Find where the given text appears and provide that cell's center as (X, Y) coordinate. 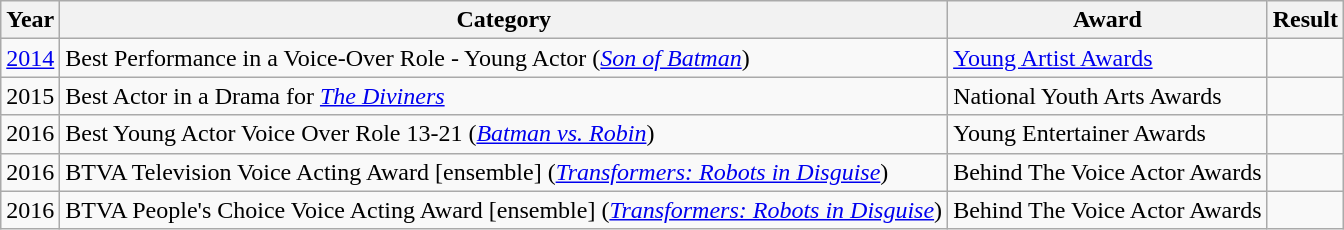
2015 (30, 96)
BTVA Television Voice Acting Award [ensemble] (Transformers: Robots in Disguise) (504, 172)
Best Performance in a Voice-Over Role - Young Actor (Son of Batman) (504, 58)
Award (1108, 20)
National Youth Arts Awards (1108, 96)
Young Entertainer Awards (1108, 134)
Young Artist Awards (1108, 58)
Category (504, 20)
BTVA People's Choice Voice Acting Award [ensemble] (Transformers: Robots in Disguise) (504, 210)
2014 (30, 58)
Best Actor in a Drama for The Diviners (504, 96)
Year (30, 20)
Best Young Actor Voice Over Role 13-21 (Batman vs. Robin) (504, 134)
Result (1305, 20)
